Locate the cell with the specified text and output its (X, Y) center coordinate. 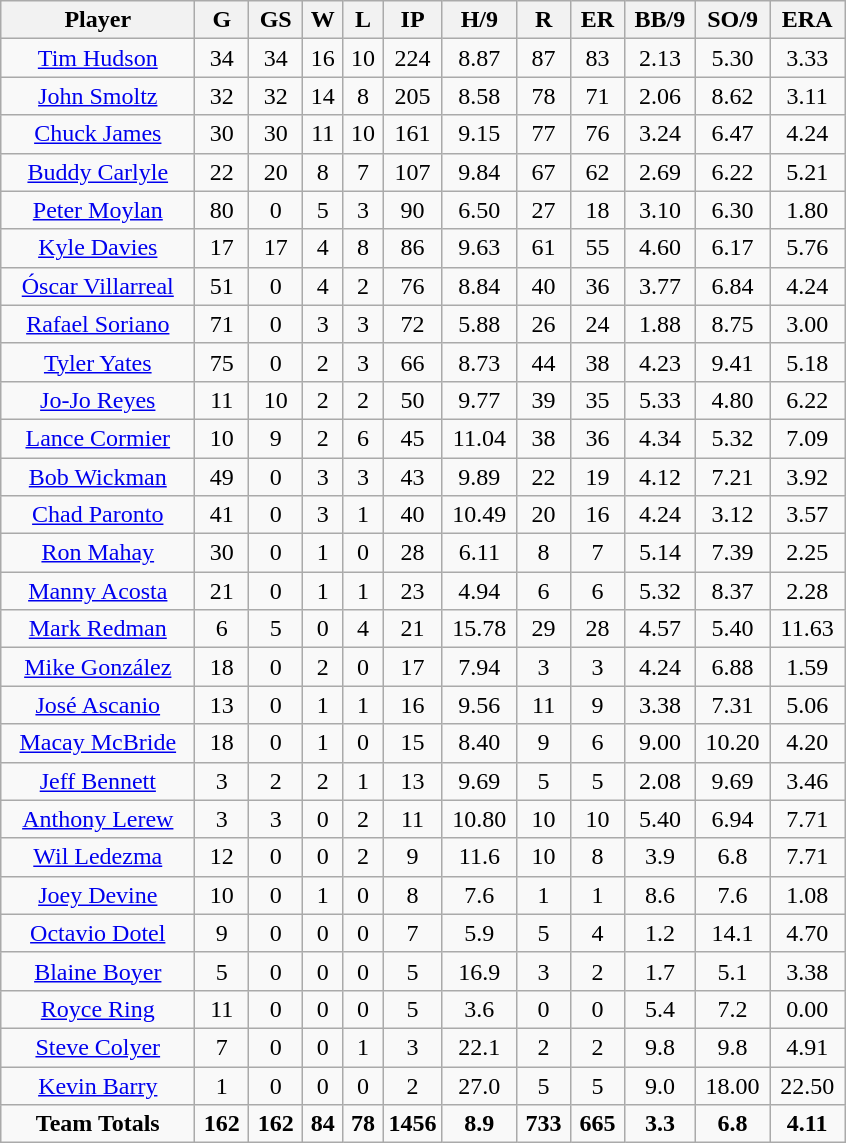
5.30 (732, 58)
5.18 (808, 362)
22.50 (808, 1085)
4.20 (808, 743)
Team Totals (98, 1124)
Ron Mahay (98, 553)
5.14 (660, 553)
80 (222, 210)
Manny Acosta (98, 591)
3.57 (808, 515)
5.33 (660, 400)
23 (412, 591)
0.00 (808, 1009)
Royce Ring (98, 1009)
51 (222, 286)
6.30 (732, 210)
8.58 (480, 96)
12 (222, 857)
8.62 (732, 96)
4.91 (808, 1047)
5.76 (808, 248)
5.06 (808, 705)
41 (222, 515)
Mike González (98, 667)
43 (412, 477)
8.84 (480, 286)
Tim Hudson (98, 58)
3.00 (808, 324)
61 (544, 248)
9.00 (660, 743)
Chuck James (98, 134)
18.00 (732, 1085)
26 (544, 324)
1.80 (808, 210)
4.11 (808, 1124)
3.12 (732, 515)
5.1 (732, 971)
IP (412, 20)
G (222, 20)
1.7 (660, 971)
733 (544, 1124)
10.80 (480, 819)
7.31 (732, 705)
4.94 (480, 591)
Rafael Soriano (98, 324)
Kevin Barry (98, 1085)
SO/9 (732, 20)
9.63 (480, 248)
Blaine Boyer (98, 971)
6.17 (732, 248)
6.47 (732, 134)
Jeff Bennett (98, 781)
8.73 (480, 362)
9.84 (480, 172)
9.15 (480, 134)
Mark Redman (98, 629)
66 (412, 362)
4.23 (660, 362)
Macay McBride (98, 743)
5.9 (480, 933)
29 (544, 629)
3.46 (808, 781)
7.09 (808, 438)
BB/9 (660, 20)
4.80 (732, 400)
27.0 (480, 1085)
Tyler Yates (98, 362)
2.08 (660, 781)
6.84 (732, 286)
205 (412, 96)
8.40 (480, 743)
6.94 (732, 819)
5.4 (660, 1009)
1.08 (808, 895)
3.3 (660, 1124)
7.2 (732, 1009)
22.1 (480, 1047)
H/9 (480, 20)
161 (412, 134)
15.78 (480, 629)
665 (598, 1124)
L (363, 20)
2.06 (660, 96)
50 (412, 400)
Anthony Lerew (98, 819)
19 (598, 477)
4.12 (660, 477)
Peter Moylan (98, 210)
3.9 (660, 857)
9.41 (732, 362)
84 (323, 1124)
1.88 (660, 324)
John Smoltz (98, 96)
4.57 (660, 629)
75 (222, 362)
45 (412, 438)
Steve Colyer (98, 1047)
ERA (808, 20)
2.13 (660, 58)
8.6 (660, 895)
6.88 (732, 667)
8.9 (480, 1124)
7.21 (732, 477)
2.25 (808, 553)
11.04 (480, 438)
Octavio Dotel (98, 933)
224 (412, 58)
35 (598, 400)
7.94 (480, 667)
16.9 (480, 971)
3.92 (808, 477)
2.28 (808, 591)
6.11 (480, 553)
1.59 (808, 667)
7.39 (732, 553)
8.37 (732, 591)
44 (544, 362)
Chad Paronto (98, 515)
3.24 (660, 134)
4.70 (808, 933)
5.21 (808, 172)
4.34 (660, 438)
ER (598, 20)
Jo-Jo Reyes (98, 400)
Player (98, 20)
11.63 (808, 629)
107 (412, 172)
15 (412, 743)
Kyle Davies (98, 248)
9.56 (480, 705)
GS (276, 20)
9.77 (480, 400)
4.60 (660, 248)
49 (222, 477)
8.75 (732, 324)
6.50 (480, 210)
11.6 (480, 857)
10.49 (480, 515)
9.89 (480, 477)
8.87 (480, 58)
Wil Ledezma (98, 857)
Óscar Villarreal (98, 286)
José Ascanio (98, 705)
2.69 (660, 172)
3.6 (480, 1009)
9.0 (660, 1085)
1456 (412, 1124)
77 (544, 134)
Bob Wickman (98, 477)
3.77 (660, 286)
86 (412, 248)
67 (544, 172)
87 (544, 58)
1.2 (660, 933)
14.1 (732, 933)
55 (598, 248)
Lance Cormier (98, 438)
27 (544, 210)
14 (323, 96)
3.10 (660, 210)
90 (412, 210)
5.88 (480, 324)
W (323, 20)
62 (598, 172)
10.20 (732, 743)
39 (544, 400)
3.11 (808, 96)
Joey Devine (98, 895)
72 (412, 324)
R (544, 20)
3.33 (808, 58)
83 (598, 58)
Buddy Carlyle (98, 172)
24 (598, 324)
